Return (x, y) of the center of cell containing provided text 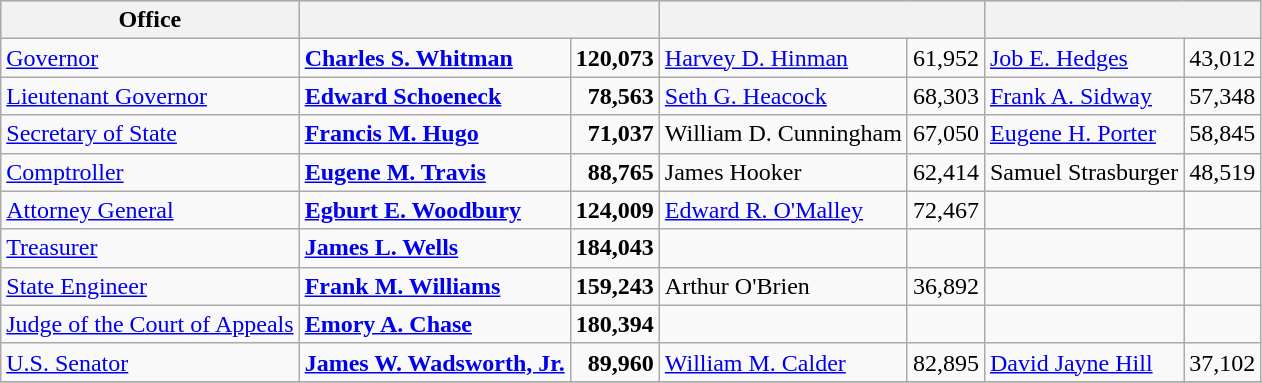
William D. Cunningham (783, 134)
Edward R. O'Malley (783, 210)
James L. Wells (434, 248)
Emory A. Chase (434, 324)
82,895 (946, 362)
Samuel Strasburger (1084, 172)
72,467 (946, 210)
Office (150, 20)
180,394 (614, 324)
Comptroller (150, 172)
William M. Calder (783, 362)
Harvey D. Hinman (783, 58)
James Hooker (783, 172)
89,960 (614, 362)
78,563 (614, 96)
62,414 (946, 172)
88,765 (614, 172)
Job E. Hedges (1084, 58)
61,952 (946, 58)
124,009 (614, 210)
Arthur O'Brien (783, 286)
184,043 (614, 248)
Frank M. Williams (434, 286)
Judge of the Court of Appeals (150, 324)
James W. Wadsworth, Jr. (434, 362)
67,050 (946, 134)
David Jayne Hill (1084, 362)
State Engineer (150, 286)
36,892 (946, 286)
71,037 (614, 134)
Edward Schoeneck (434, 96)
120,073 (614, 58)
Frank A. Sidway (1084, 96)
Eugene H. Porter (1084, 134)
Egburt E. Woodbury (434, 210)
37,102 (1222, 362)
Francis M. Hugo (434, 134)
Attorney General (150, 210)
57,348 (1222, 96)
43,012 (1222, 58)
U.S. Senator (150, 362)
48,519 (1222, 172)
Charles S. Whitman (434, 58)
Treasurer (150, 248)
Secretary of State (150, 134)
Eugene M. Travis (434, 172)
68,303 (946, 96)
Lieutenant Governor (150, 96)
Seth G. Heacock (783, 96)
159,243 (614, 286)
58,845 (1222, 134)
Governor (150, 58)
